Find where the given text appears and provide that cell's center as (X, Y) coordinate. 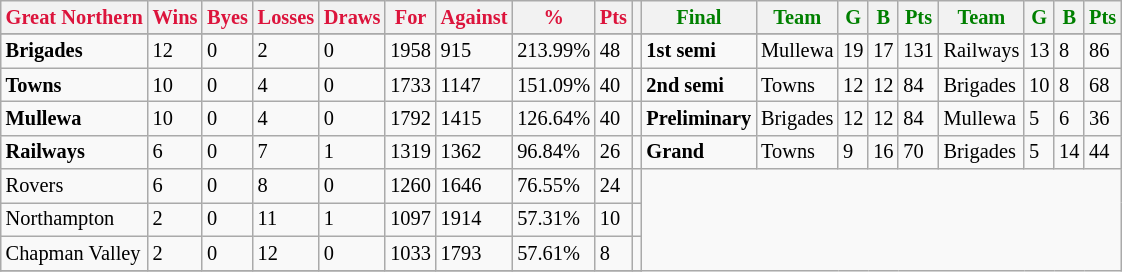
Final (700, 17)
1260 (410, 186)
11 (286, 219)
Great Northern (74, 17)
131 (918, 51)
% (554, 17)
Draws (352, 17)
Wins (176, 17)
1914 (474, 219)
1319 (410, 152)
13 (1039, 51)
1415 (474, 118)
24 (614, 186)
26 (614, 152)
Rovers (74, 186)
151.09% (554, 85)
17 (883, 51)
1733 (410, 85)
1793 (474, 253)
16 (883, 152)
70 (918, 152)
Preliminary (700, 118)
36 (1102, 118)
Chapman Valley (74, 253)
213.99% (554, 51)
86 (1102, 51)
1033 (410, 253)
Grand (700, 152)
915 (474, 51)
1792 (410, 118)
14 (1069, 152)
48 (614, 51)
For (410, 17)
1646 (474, 186)
19 (853, 51)
Losses (286, 17)
9 (853, 152)
7 (286, 152)
44 (1102, 152)
57.61% (554, 253)
76.55% (554, 186)
96.84% (554, 152)
Against (474, 17)
1147 (474, 85)
126.64% (554, 118)
Byes (227, 17)
Northampton (74, 219)
1st semi (700, 51)
1362 (474, 152)
57.31% (554, 219)
68 (1102, 85)
1097 (410, 219)
1958 (410, 51)
2nd semi (700, 85)
